Extract the (x, y) coordinate from the center of the cell holding the provided text.  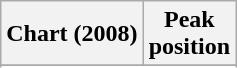
Peakposition (189, 34)
Chart (2008) (72, 34)
